Capture the cell that displays the provided text and extract its (x, y) central coordinate. 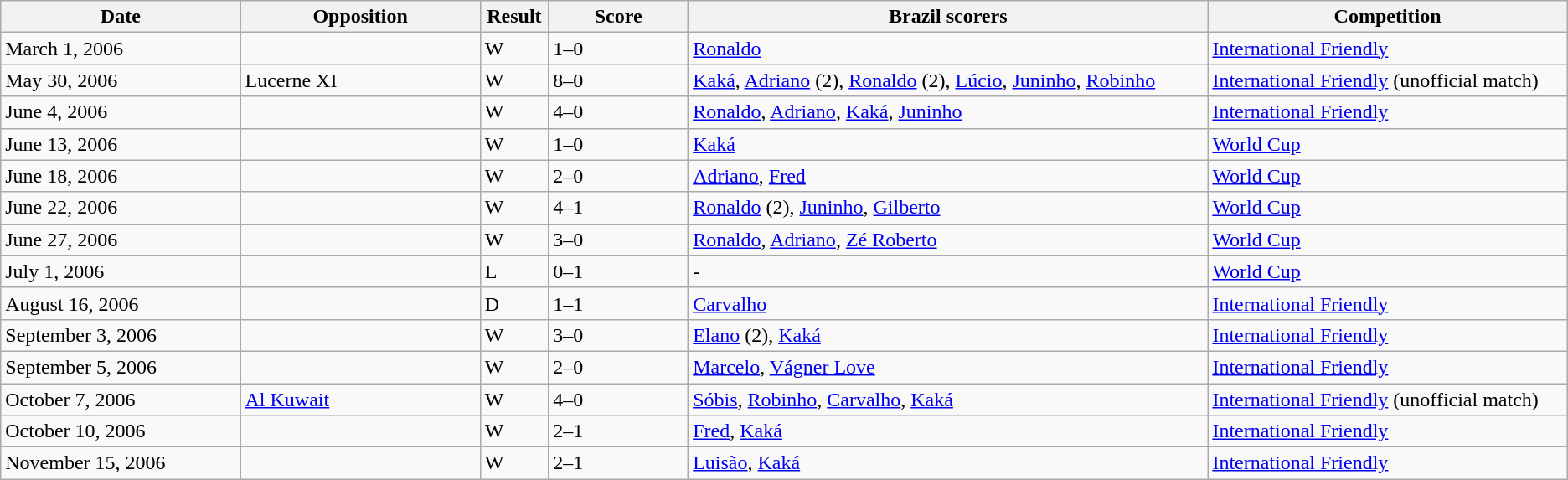
Adriano, Fred (948, 176)
Opposition (360, 17)
Fred, Kaká (948, 431)
November 15, 2006 (121, 463)
L (514, 271)
June 18, 2006 (121, 176)
May 30, 2006 (121, 80)
June 4, 2006 (121, 112)
July 1, 2006 (121, 271)
June 22, 2006 (121, 208)
8–0 (618, 80)
Luisão, Kaká (948, 463)
October 7, 2006 (121, 400)
0–1 (618, 271)
Ronaldo (948, 49)
June 13, 2006 (121, 144)
4–1 (618, 208)
Brazil scorers (948, 17)
Carvalho (948, 303)
Ronaldo, Adriano, Kaká, Juninho (948, 112)
August 16, 2006 (121, 303)
Kaká, Adriano (2), Ronaldo (2), Lúcio, Juninho, Robinho (948, 80)
D (514, 303)
1–1 (618, 303)
Sóbis, Robinho, Carvalho, Kaká (948, 400)
Score (618, 17)
October 10, 2006 (121, 431)
June 27, 2006 (121, 240)
March 1, 2006 (121, 49)
September 5, 2006 (121, 367)
- (948, 271)
Competition (1387, 17)
Ronaldo, Adriano, Zé Roberto (948, 240)
Date (121, 17)
Marcelo, Vágner Love (948, 367)
Al Kuwait (360, 400)
Ronaldo (2), Juninho, Gilberto (948, 208)
Lucerne XI (360, 80)
Kaká (948, 144)
September 3, 2006 (121, 335)
Elano (2), Kaká (948, 335)
Result (514, 17)
